Identify which cell holds the provided text, then report its [x, y] central coordinate. 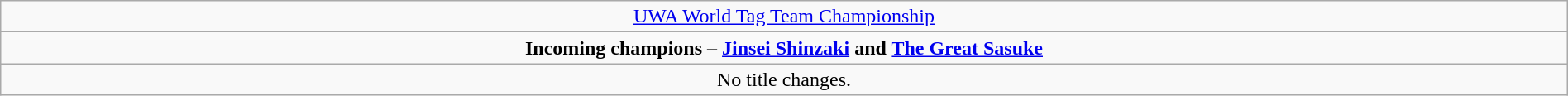
UWA World Tag Team Championship [784, 17]
No title changes. [784, 79]
Incoming champions – Jinsei Shinzaki and The Great Sasuke [784, 48]
